Determine the [X, Y] coordinate at the center of the cell enclosing the given text.  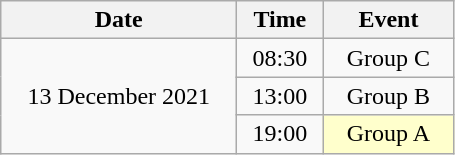
13 December 2021 [119, 96]
Event [388, 20]
Group B [388, 96]
08:30 [280, 58]
Group C [388, 58]
13:00 [280, 96]
19:00 [280, 134]
Group A [388, 134]
Date [119, 20]
Time [280, 20]
